Pinpoint the cell where the given text exists, returning its (x, y) midpoint coordinate. 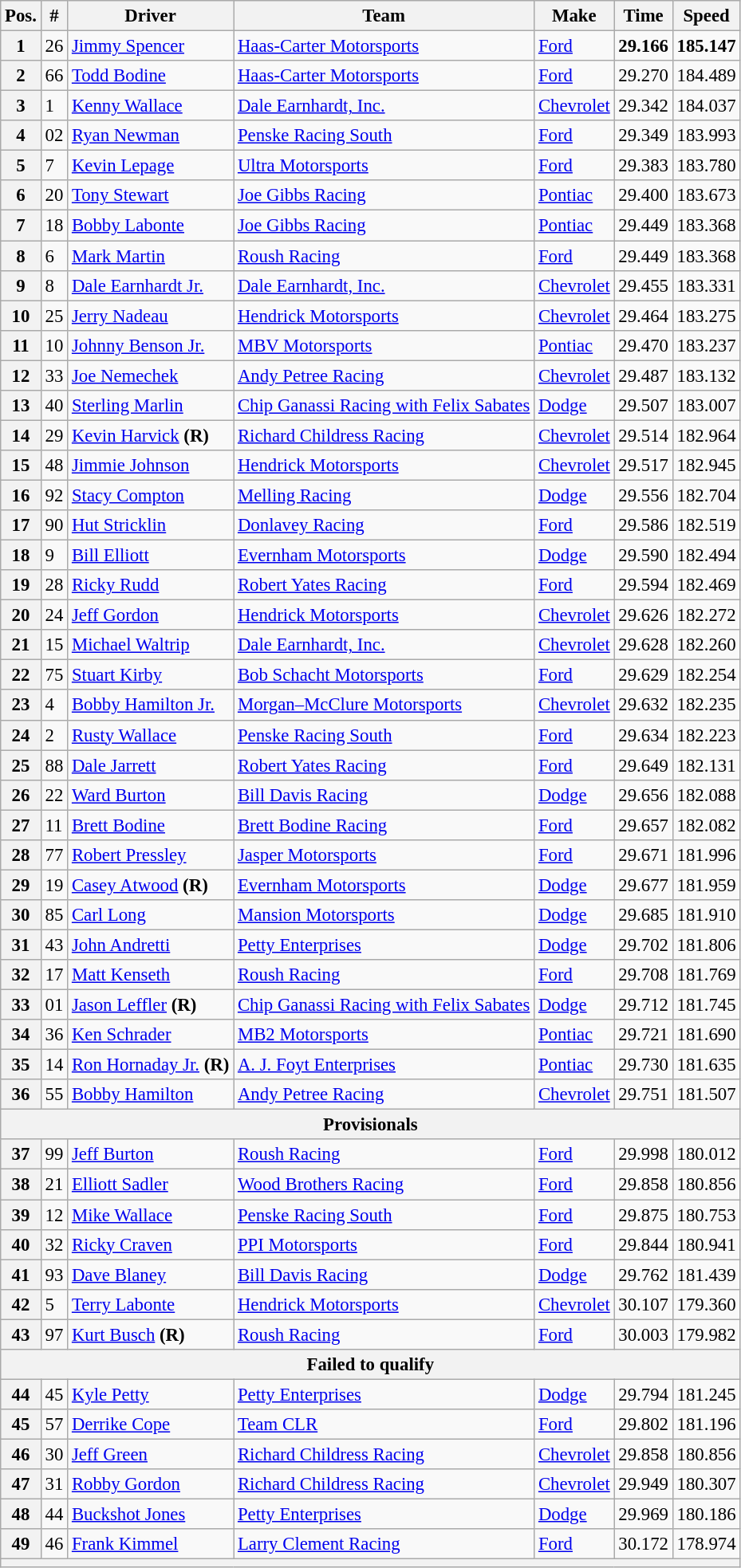
Sterling Marlin (151, 406)
182.088 (707, 795)
Speed (707, 16)
55 (54, 1094)
181.745 (707, 1005)
Todd Bodine (151, 76)
Buckshot Jones (151, 1515)
29.802 (643, 1425)
29.470 (643, 345)
182.469 (707, 585)
Brett Bodine (151, 825)
29.626 (643, 615)
Make (574, 16)
Ryan Newman (151, 136)
Provisionals (370, 1125)
Morgan–McClure Motorsports (384, 705)
37 (21, 1155)
Dave Blaney (151, 1275)
29.685 (643, 915)
99 (54, 1155)
42 (21, 1304)
Terry Labonte (151, 1304)
183.132 (707, 375)
Joe Nemechek (151, 375)
Casey Atwood (R) (151, 885)
27 (21, 825)
182.272 (707, 615)
16 (21, 495)
181.690 (707, 1035)
29.657 (643, 825)
Jimmy Spencer (151, 46)
29.507 (643, 406)
29.649 (643, 765)
Robert Pressley (151, 855)
29.751 (643, 1094)
179.360 (707, 1304)
181.245 (707, 1394)
29.556 (643, 495)
Jeff Green (151, 1454)
29.487 (643, 375)
# (54, 16)
23 (21, 705)
29.656 (643, 795)
178.974 (707, 1544)
181.996 (707, 855)
Ward Burton (151, 795)
183.780 (707, 166)
29.634 (643, 735)
Jasper Motorsports (384, 855)
183.673 (707, 195)
29.383 (643, 166)
Jeff Gordon (151, 615)
13 (21, 406)
35 (21, 1065)
41 (21, 1275)
29.712 (643, 1005)
PPI Motorsports (384, 1244)
Matt Kenseth (151, 975)
182.964 (707, 435)
182.223 (707, 735)
77 (54, 855)
Rusty Wallace (151, 735)
MB2 Motorsports (384, 1035)
Ricky Rudd (151, 585)
29.166 (643, 46)
181.959 (707, 885)
Wood Brothers Racing (384, 1185)
Michael Waltrip (151, 645)
John Andretti (151, 945)
Team (384, 16)
181.910 (707, 915)
Melling Racing (384, 495)
181.806 (707, 945)
Donlavey Racing (384, 525)
29.628 (643, 645)
183.275 (707, 316)
29.632 (643, 705)
Driver (151, 16)
29.794 (643, 1394)
Bob Schacht Motorsports (384, 675)
181.439 (707, 1275)
Ron Hornaday Jr. (R) (151, 1065)
29.708 (643, 975)
Pos. (21, 16)
93 (54, 1275)
184.037 (707, 106)
29.969 (643, 1515)
A. J. Foyt Enterprises (384, 1065)
182.254 (707, 675)
Bobby Labonte (151, 226)
179.982 (707, 1334)
88 (54, 765)
Jeff Burton (151, 1155)
01 (54, 1005)
29.844 (643, 1244)
Frank Kimmel (151, 1544)
30.003 (643, 1334)
185.147 (707, 46)
29.721 (643, 1035)
29.342 (643, 106)
Jason Leffler (R) (151, 1005)
29.949 (643, 1484)
182.945 (707, 466)
182.494 (707, 556)
29.998 (643, 1155)
182.704 (707, 495)
Hut Stricklin (151, 525)
180.186 (707, 1515)
29.400 (643, 195)
02 (54, 136)
181.769 (707, 975)
Bobby Hamilton Jr. (151, 705)
Derrike Cope (151, 1425)
29.730 (643, 1065)
75 (54, 675)
29.629 (643, 675)
181.635 (707, 1065)
Ken Schrader (151, 1035)
MBV Motorsports (384, 345)
29.875 (643, 1215)
Kurt Busch (R) (151, 1334)
Dale Jarrett (151, 765)
29.594 (643, 585)
Failed to qualify (370, 1365)
180.012 (707, 1155)
Bobby Hamilton (151, 1094)
29.671 (643, 855)
47 (21, 1484)
180.753 (707, 1215)
29.586 (643, 525)
29.762 (643, 1275)
184.489 (707, 76)
182.519 (707, 525)
97 (54, 1334)
Jimmie Johnson (151, 466)
29.677 (643, 885)
182.082 (707, 825)
Tony Stewart (151, 195)
Brett Bodine Racing (384, 825)
183.007 (707, 406)
29.702 (643, 945)
29.517 (643, 466)
183.993 (707, 136)
Dale Earnhardt Jr. (151, 285)
182.260 (707, 645)
Elliott Sadler (151, 1185)
29.590 (643, 556)
Time (643, 16)
Stacy Compton (151, 495)
49 (21, 1544)
29.455 (643, 285)
Stuart Kirby (151, 675)
182.131 (707, 765)
30.172 (643, 1544)
Carl Long (151, 915)
29.349 (643, 136)
29.270 (643, 76)
66 (54, 76)
Team CLR (384, 1425)
38 (21, 1185)
183.237 (707, 345)
85 (54, 915)
182.235 (707, 705)
Jerry Nadeau (151, 316)
Mansion Motorsports (384, 915)
181.507 (707, 1094)
92 (54, 495)
90 (54, 525)
57 (54, 1425)
Larry Clement Racing (384, 1544)
Kenny Wallace (151, 106)
180.941 (707, 1244)
Kyle Petty (151, 1394)
Kevin Harvick (R) (151, 435)
181.196 (707, 1425)
30.107 (643, 1304)
183.331 (707, 285)
180.307 (707, 1484)
39 (21, 1215)
34 (21, 1035)
29.514 (643, 435)
Robby Gordon (151, 1484)
Mike Wallace (151, 1215)
Kevin Lepage (151, 166)
Johnny Benson Jr. (151, 345)
Mark Martin (151, 256)
29.464 (643, 316)
Ricky Craven (151, 1244)
3 (21, 106)
Bill Elliott (151, 556)
Ultra Motorsports (384, 166)
